Locate the cell with the specified text and output its (x, y) center coordinate. 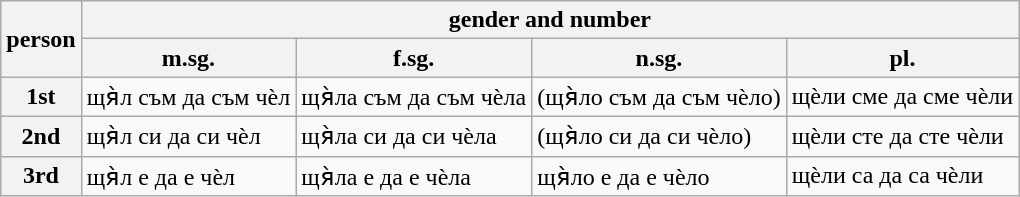
щя̀лo е да е чѐлo (660, 176)
щя̀л е да е чѐл (188, 176)
щя̀лa е да е чѐлa (414, 176)
3rd (41, 176)
1st (41, 97)
f.sg. (414, 58)
щѐли сме да сме чѐли (902, 97)
(щя̀лo съм да съм чѐлo) (660, 97)
n.sg. (660, 58)
щѐли са да са чѐли (902, 176)
щя̀л си да си чѐл (188, 136)
щѐли сте да сте чѐли (902, 136)
person (41, 39)
щя̀лa си да си чѐлa (414, 136)
pl. (902, 58)
щя̀лa съм да съм чѐлa (414, 97)
щя̀л съм да съм чѐл (188, 97)
gender and number (550, 20)
2nd (41, 136)
(щя̀лo си да си чѐлo) (660, 136)
m.sg. (188, 58)
